Locate the cell with the specified text and output its (x, y) center coordinate. 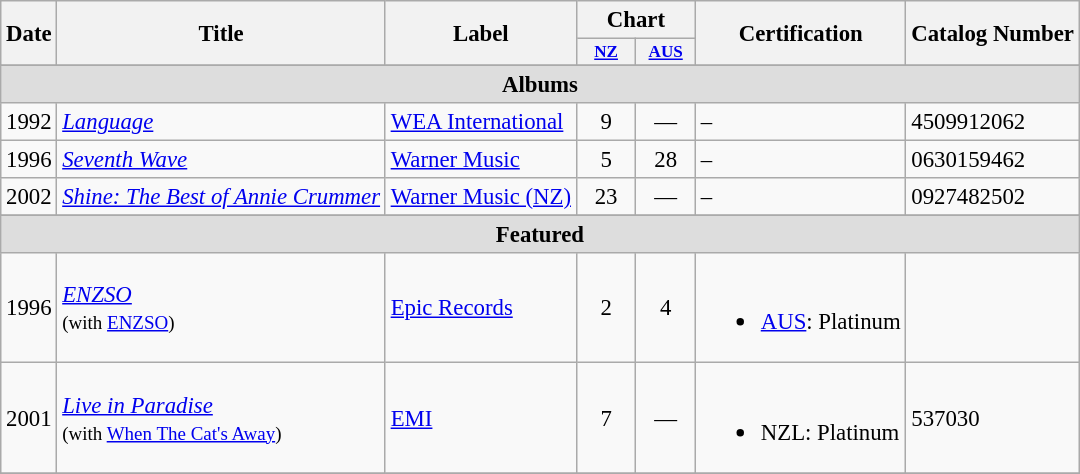
Catalog Number (992, 33)
Shine: The Best of Annie Crummer (221, 197)
NZ (606, 52)
2002 (29, 197)
0630159462 (992, 159)
23 (606, 197)
Live in Paradise(with When The Cat's Away) (221, 418)
Certification (800, 33)
WEA International (480, 121)
28 (666, 159)
Featured (540, 234)
Warner Music (480, 159)
Albums (540, 84)
2 (606, 308)
9 (606, 121)
0927482502 (992, 197)
AUS (666, 52)
Chart (636, 20)
Title (221, 33)
ENZSO(with ENZSO) (221, 308)
4 (666, 308)
Language (221, 121)
Epic Records (480, 308)
537030 (992, 418)
EMI (480, 418)
5 (606, 159)
2001 (29, 418)
Label (480, 33)
NZL: Platinum (800, 418)
Warner Music (NZ) (480, 197)
Seventh Wave (221, 159)
4509912062 (992, 121)
7 (606, 418)
1992 (29, 121)
AUS: Platinum (800, 308)
Date (29, 33)
